Output the (X, Y) coordinate of the center of the cell containing the given text.  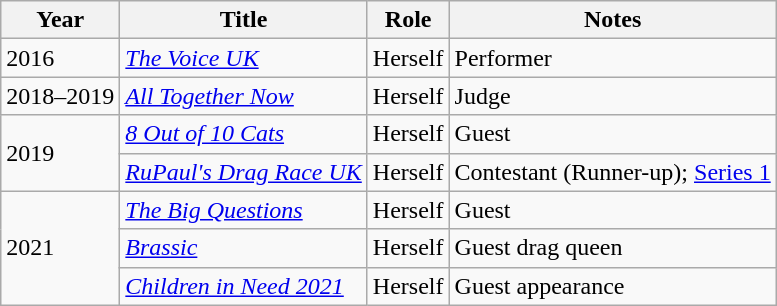
8 Out of 10 Cats (244, 134)
Guest drag queen (612, 248)
All Together Now (244, 96)
Year (60, 20)
2021 (60, 248)
Contestant (Runner-up); Series 1 (612, 172)
Guest appearance (612, 286)
The Voice UK (244, 58)
RuPaul's Drag Race UK (244, 172)
Title (244, 20)
2016 (60, 58)
2018–2019 (60, 96)
Brassic (244, 248)
Children in Need 2021 (244, 286)
Role (408, 20)
Judge (612, 96)
2019 (60, 153)
Notes (612, 20)
Performer (612, 58)
The Big Questions (244, 210)
